Return (x, y) of the center of cell containing provided text 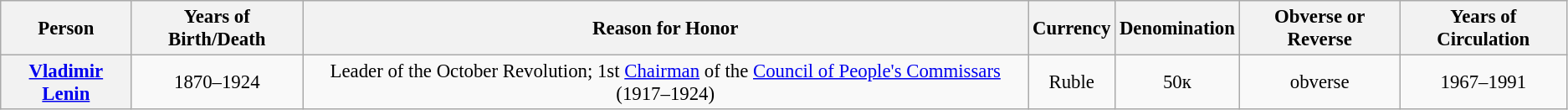
Currency (1072, 29)
Ruble (1072, 82)
obverse (1319, 82)
Leader of the October Revolution; 1st Chairman of the Council of People's Commissars (1917–1924) (666, 82)
Years of Circulation (1483, 29)
Denomination (1178, 29)
1967–1991 (1483, 82)
Vladimir Lenin (66, 82)
Reason for Honor (666, 29)
Years of Birth/Death (218, 29)
Person (66, 29)
1870–1924 (218, 82)
50к (1178, 82)
Obverse or Reverse (1319, 29)
